Identify which cell holds the provided text, then report its [x, y] central coordinate. 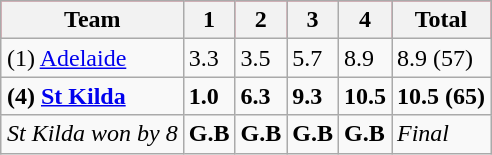
10.5 [364, 96]
Total [442, 20]
10.5 (65) [442, 96]
St Kilda won by 8 [92, 134]
3.5 [261, 58]
3.3 [209, 58]
6.3 [261, 96]
3 [313, 20]
1 [209, 20]
Team [92, 20]
(1) Adelaide [92, 58]
4 [364, 20]
Final [442, 134]
5.7 [313, 58]
8.9 [364, 58]
2 [261, 20]
9.3 [313, 96]
8.9 (57) [442, 58]
1.0 [209, 96]
(4) St Kilda [92, 96]
